Output the (x, y) coordinate of the center of the cell containing the given text.  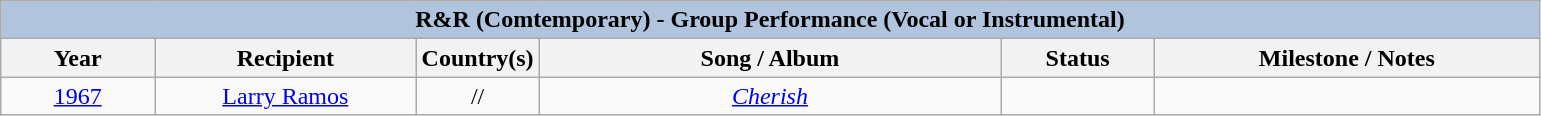
// (478, 96)
1967 (78, 96)
Year (78, 58)
Country(s) (478, 58)
Recipient (286, 58)
Status (1078, 58)
Larry Ramos (286, 96)
Cherish (770, 96)
R&R (Comtemporary) - Group Performance (Vocal or Instrumental) (770, 20)
Song / Album (770, 58)
Milestone / Notes (1346, 58)
